From the cell containing the given text, extract its center point as [X, Y] coordinate. 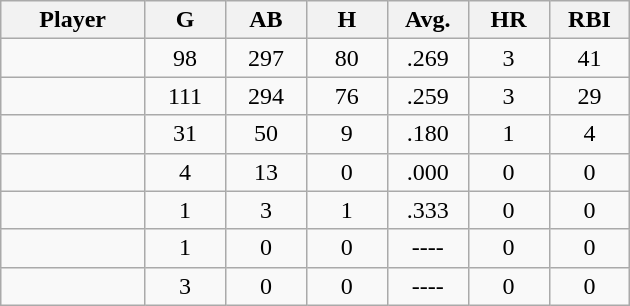
13 [266, 172]
.000 [428, 172]
G [186, 20]
80 [346, 58]
111 [186, 96]
.259 [428, 96]
294 [266, 96]
.180 [428, 134]
Player [73, 20]
HR [508, 20]
.269 [428, 58]
29 [590, 96]
9 [346, 134]
AB [266, 20]
41 [590, 58]
31 [186, 134]
H [346, 20]
Avg. [428, 20]
50 [266, 134]
297 [266, 58]
98 [186, 58]
.333 [428, 210]
76 [346, 96]
RBI [590, 20]
